Return the [X, Y] coordinate for the center point of the cell that contains the specified text.  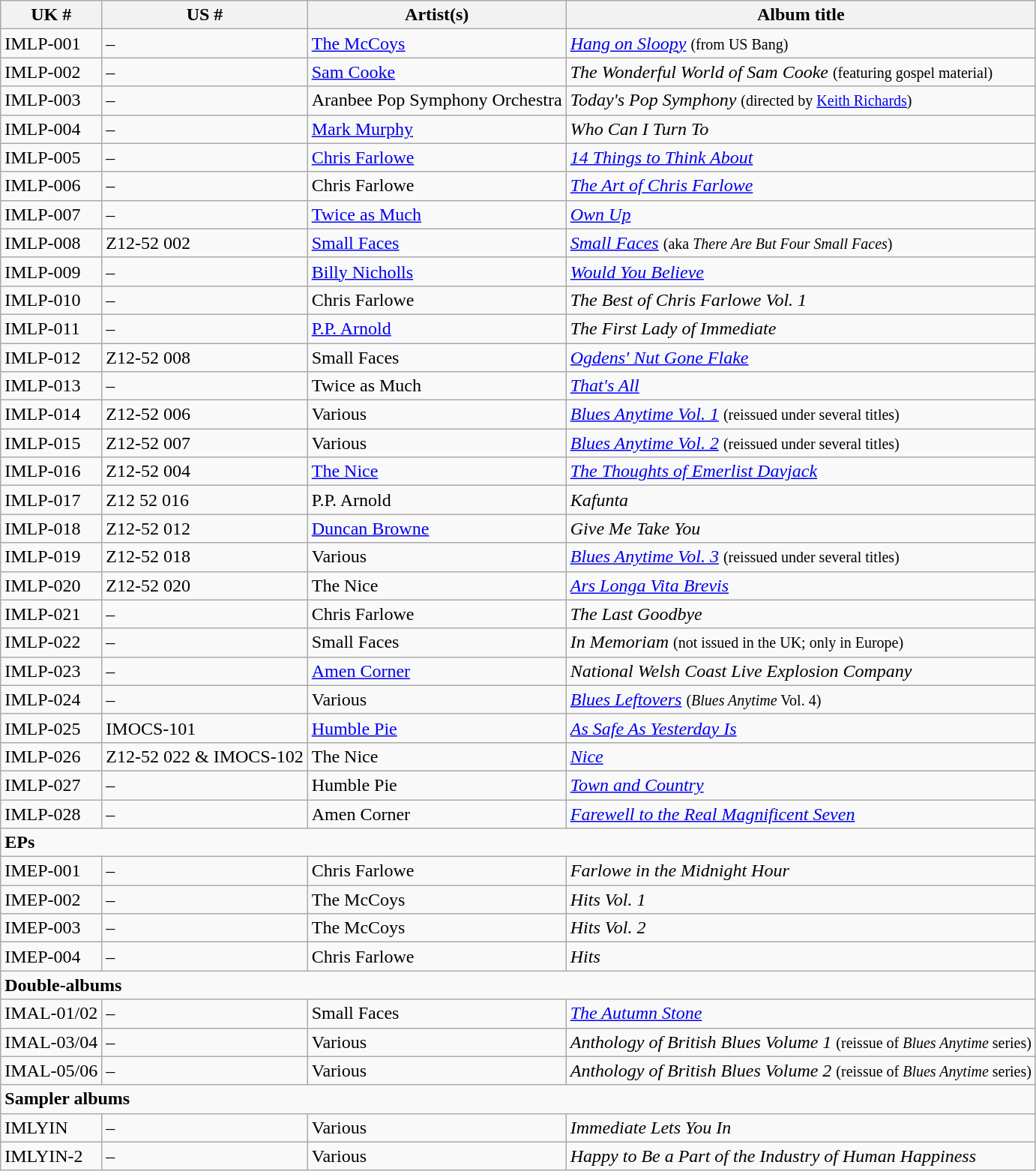
Aranbee Pop Symphony Orchestra [436, 100]
IMEP-003 [51, 928]
In Memoriam (not issued in the UK; only in Europe) [801, 642]
IMLP-020 [51, 585]
Farewell to the Real Magnificent Seven [801, 813]
Mark Murphy [436, 129]
The Last Goodbye [801, 614]
IMLP-003 [51, 100]
IMLP-014 [51, 415]
The Wonderful World of Sam Cooke (featuring gospel material) [801, 72]
Duncan Browne [436, 529]
IMLP-015 [51, 443]
IMLP-007 [51, 214]
IMLP-001 [51, 43]
As Safe As Yesterday Is [801, 728]
Today's Pop Symphony (directed by Keith Richards) [801, 100]
IMEP-004 [51, 957]
The Art of Chris Farlowe [801, 186]
That's All [801, 386]
IMOCS-101 [205, 728]
Z12-52 004 [205, 472]
Z12-52 008 [205, 358]
Farlowe in the Midnight Hour [801, 871]
IMLP-002 [51, 72]
IMLP-027 [51, 785]
IMLP-004 [51, 129]
Blues Leftovers (Blues Anytime Vol. 4) [801, 699]
The Autumn Stone [801, 1014]
National Welsh Coast Live Explosion Company [801, 671]
Give Me Take You [801, 529]
EPs [519, 843]
Sampler albums [519, 1099]
Blues Anytime Vol. 1 (reissued under several titles) [801, 415]
14 Things to Think About [801, 157]
IMLP-016 [51, 472]
Town and Country [801, 785]
IMLP-018 [51, 529]
IMLP-022 [51, 642]
IMLYIN-2 [51, 1156]
IMLP-028 [51, 813]
IMLP-013 [51, 386]
Own Up [801, 214]
Anthology of British Blues Volume 1 (reissue of Blues Anytime series) [801, 1042]
US # [205, 15]
The First Lady of Immediate [801, 328]
IMLP-019 [51, 557]
Z12-52 012 [205, 529]
IMLP-006 [51, 186]
Small Faces (aka There Are But Four Small Faces) [801, 243]
Z12-52 022 & IMOCS-102 [205, 756]
UK # [51, 15]
Artist(s) [436, 15]
Hang on Sloopy (from US Bang) [801, 43]
IMLP-024 [51, 699]
Nice [801, 756]
Who Can I Turn To [801, 129]
Hits Vol. 1 [801, 900]
Z12-52 006 [205, 415]
Ars Longa Vita Brevis [801, 585]
Z12-52 007 [205, 443]
Double-albums [519, 985]
Sam Cooke [436, 72]
Hits Vol. 2 [801, 928]
IMLP-010 [51, 300]
Hits [801, 957]
Billy Nicholls [436, 271]
IMLP-026 [51, 756]
IMAL-01/02 [51, 1014]
IMLP-017 [51, 500]
IMLP-008 [51, 243]
Immediate Lets You In [801, 1128]
IMAL-05/06 [51, 1071]
Blues Anytime Vol. 3 (reissued under several titles) [801, 557]
Ogdens' Nut Gone Flake [801, 358]
Blues Anytime Vol. 2 (reissued under several titles) [801, 443]
IMLP-009 [51, 271]
Happy to Be a Part of the Industry of Human Happiness [801, 1156]
IMLYIN [51, 1128]
Album title [801, 15]
IMAL-03/04 [51, 1042]
IMLP-023 [51, 671]
The Thoughts of Emerlist Davjack [801, 472]
Z12-52 018 [205, 557]
IMLP-011 [51, 328]
The Best of Chris Farlowe Vol. 1 [801, 300]
Would You Believe [801, 271]
IMEP-002 [51, 900]
Anthology of British Blues Volume 2 (reissue of Blues Anytime series) [801, 1071]
IMLP-021 [51, 614]
Z12-52 002 [205, 243]
IMLP-005 [51, 157]
Kafunta [801, 500]
IMEP-001 [51, 871]
IMLP-012 [51, 358]
IMLP-025 [51, 728]
Z12 52 016 [205, 500]
Z12-52 020 [205, 585]
